Find where the given text appears and provide that cell's center as (X, Y) coordinate. 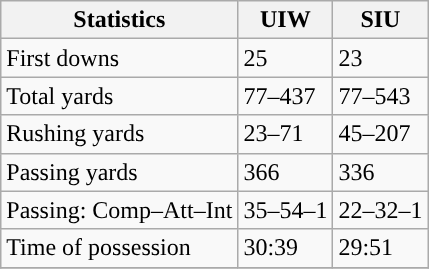
30:39 (286, 248)
29:51 (380, 248)
23–71 (286, 134)
45–207 (380, 134)
Passing yards (120, 172)
336 (380, 172)
Passing: Comp–Att–Int (120, 210)
25 (286, 58)
Rushing yards (120, 134)
Time of possession (120, 248)
UIW (286, 20)
35–54–1 (286, 210)
22–32–1 (380, 210)
Total yards (120, 96)
366 (286, 172)
23 (380, 58)
77–543 (380, 96)
First downs (120, 58)
77–437 (286, 96)
Statistics (120, 20)
SIU (380, 20)
